From the cell containing the given text, extract its center point as (x, y) coordinate. 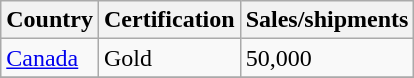
Certification (169, 20)
Country (50, 20)
Gold (169, 58)
Canada (50, 58)
Sales/shipments (327, 20)
50,000 (327, 58)
